Determine the (X, Y) coordinate at the center of the cell enclosing the given text.  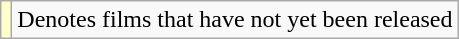
Denotes films that have not yet been released (235, 20)
